Detect which cell encompasses the target text, then output its (x, y) center coordinate. 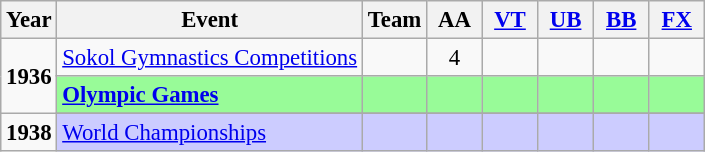
Team (394, 20)
Sokol Gymnastics Competitions (210, 58)
UB (566, 20)
Event (210, 20)
BB (621, 20)
AA (455, 20)
Year (29, 20)
Olympic Games (210, 95)
1938 (29, 133)
1936 (29, 76)
VT (510, 20)
World Championships (210, 133)
FX (677, 20)
4 (455, 58)
